From the cell containing the given text, extract its center point as [X, Y] coordinate. 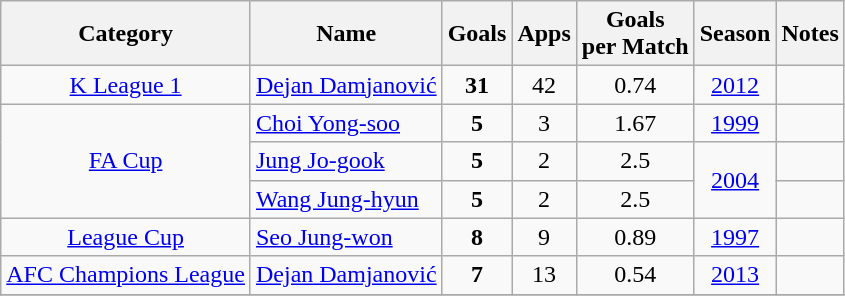
Jung Jo-gook [346, 161]
Notes [810, 34]
K League 1 [126, 85]
Seo Jung-won [346, 237]
7 [477, 275]
0.74 [635, 85]
Season [735, 34]
Apps [544, 34]
Name [346, 34]
3 [544, 123]
9 [544, 237]
2004 [735, 180]
1999 [735, 123]
8 [477, 237]
Choi Yong-soo [346, 123]
Goalsper Match [635, 34]
0.54 [635, 275]
Goals [477, 34]
League Cup [126, 237]
AFC Champions League [126, 275]
42 [544, 85]
FA Cup [126, 161]
1997 [735, 237]
13 [544, 275]
31 [477, 85]
2012 [735, 85]
2013 [735, 275]
0.89 [635, 237]
Wang Jung-hyun [346, 199]
1.67 [635, 123]
Category [126, 34]
